From the cell containing the given text, extract its center point as (x, y) coordinate. 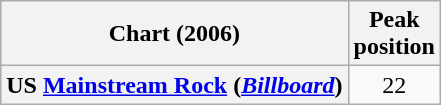
22 (394, 85)
Chart (2006) (174, 34)
US Mainstream Rock (Billboard) (174, 85)
Peakposition (394, 34)
